Extract the (x, y) coordinate from the center of the cell holding the provided text.  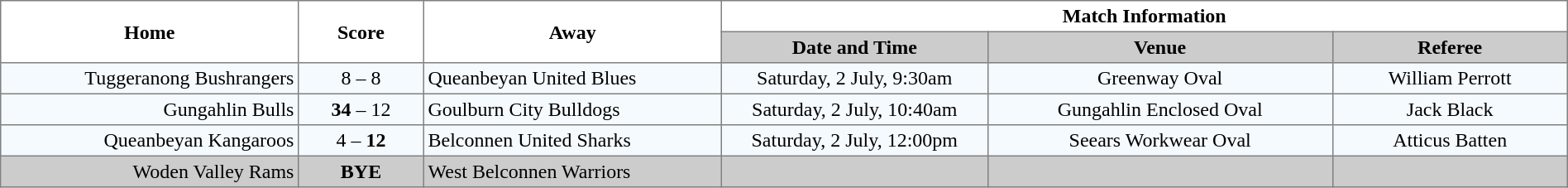
8 – 8 (361, 79)
Away (572, 31)
Goulburn City Bulldogs (572, 109)
Belconnen United Sharks (572, 141)
Venue (1159, 47)
BYE (361, 171)
Queanbeyan United Blues (572, 79)
Tuggeranong Bushrangers (150, 79)
Saturday, 2 July, 9:30am (854, 79)
Saturday, 2 July, 10:40am (854, 109)
Greenway Oval (1159, 79)
Jack Black (1450, 109)
Date and Time (854, 47)
Atticus Batten (1450, 141)
Gungahlin Bulls (150, 109)
West Belconnen Warriors (572, 171)
4 – 12 (361, 141)
Saturday, 2 July, 12:00pm (854, 141)
Home (150, 31)
Referee (1450, 47)
Gungahlin Enclosed Oval (1159, 109)
34 – 12 (361, 109)
Score (361, 31)
Seears Workwear Oval (1159, 141)
Queanbeyan Kangaroos (150, 141)
Woden Valley Rams (150, 171)
William Perrott (1450, 79)
Match Information (1145, 17)
